Scan for the cell matching the given text and deliver its [x, y] coordinate at center. 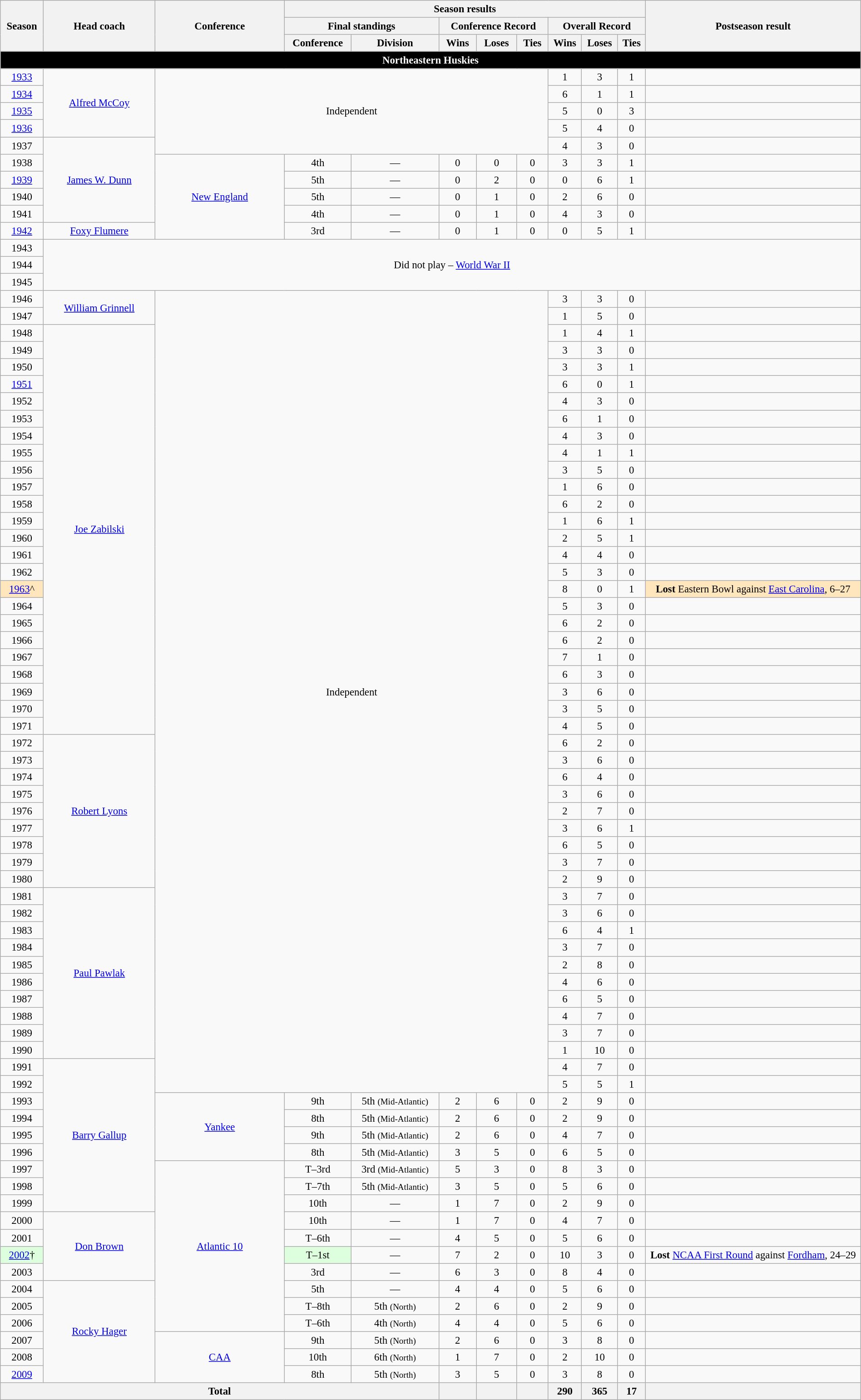
1943 [22, 248]
1975 [22, 794]
1934 [22, 94]
1936 [22, 128]
Final standings [361, 26]
4th (North) [395, 1323]
1983 [22, 931]
290 [565, 1391]
2006 [22, 1323]
T–7th [318, 1187]
Yankee [220, 1127]
1962 [22, 572]
2008 [22, 1357]
1984 [22, 948]
1979 [22, 863]
2001 [22, 1238]
1933 [22, 77]
3rd (Mid-Atlantic) [395, 1169]
1993 [22, 1101]
Postseason result [753, 26]
CAA [220, 1357]
1989 [22, 1033]
2004 [22, 1289]
1955 [22, 453]
1948 [22, 333]
1949 [22, 350]
1991 [22, 1067]
6th (North) [395, 1357]
1977 [22, 828]
1987 [22, 999]
Lost NCAA First Round against Fordham, 24–29 [753, 1255]
1961 [22, 555]
Northeastern Huskies [430, 60]
2009 [22, 1374]
1992 [22, 1084]
Season results [465, 9]
William Grinnell [99, 308]
Conference Record [493, 26]
1995 [22, 1135]
1944 [22, 265]
1988 [22, 1016]
1963^ [22, 589]
1942 [22, 231]
Foxy Flumere [99, 231]
1938 [22, 163]
Did not play – World War II [452, 265]
T–1st [318, 1255]
1967 [22, 658]
Atlantic 10 [220, 1246]
2007 [22, 1340]
1966 [22, 641]
1976 [22, 811]
T–3rd [318, 1169]
Lost Eastern Bowl against East Carolina, 6–27 [753, 589]
2005 [22, 1306]
2000 [22, 1221]
James W. Dunn [99, 180]
Rocky Hager [99, 1331]
1968 [22, 675]
1986 [22, 982]
Division [395, 43]
Overall Record [597, 26]
1985 [22, 965]
1972 [22, 743]
2002† [22, 1255]
Head coach [99, 26]
1980 [22, 879]
365 [599, 1391]
1953 [22, 419]
1937 [22, 146]
1935 [22, 111]
1945 [22, 282]
17 [632, 1391]
Season [22, 26]
1957 [22, 487]
1950 [22, 367]
1969 [22, 692]
1981 [22, 897]
T–8th [318, 1306]
Total [220, 1391]
1956 [22, 470]
1982 [22, 913]
1940 [22, 197]
Paul Pawlak [99, 973]
1947 [22, 316]
1994 [22, 1119]
New England [220, 197]
Barry Gallup [99, 1135]
1998 [22, 1187]
1941 [22, 214]
Joe Zabilski [99, 529]
1970 [22, 709]
1973 [22, 760]
1946 [22, 299]
Alfred McCoy [99, 103]
1990 [22, 1050]
1958 [22, 504]
1971 [22, 726]
1951 [22, 385]
1978 [22, 845]
1952 [22, 402]
1965 [22, 623]
1964 [22, 606]
1996 [22, 1153]
1954 [22, 436]
Don Brown [99, 1246]
Robert Lyons [99, 811]
1999 [22, 1203]
2003 [22, 1272]
1939 [22, 180]
1959 [22, 521]
1960 [22, 538]
1997 [22, 1169]
1974 [22, 777]
